Determine the (X, Y) coordinate at the center of the cell enclosing the given text.  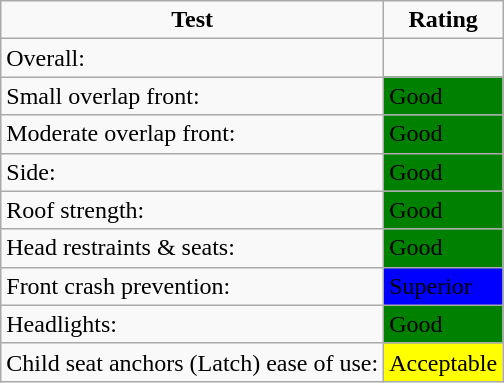
Front crash prevention: (192, 286)
Test (192, 20)
Superior (444, 286)
Headlights: (192, 324)
Child seat anchors (Latch) ease of use: (192, 362)
Moderate overlap front: (192, 134)
Rating (444, 20)
Side: (192, 172)
Small overlap front: (192, 96)
Roof strength: (192, 210)
Overall: (192, 58)
Acceptable (444, 362)
Head restraints & seats: (192, 248)
